Identify which cell holds the provided text, then report its (X, Y) central coordinate. 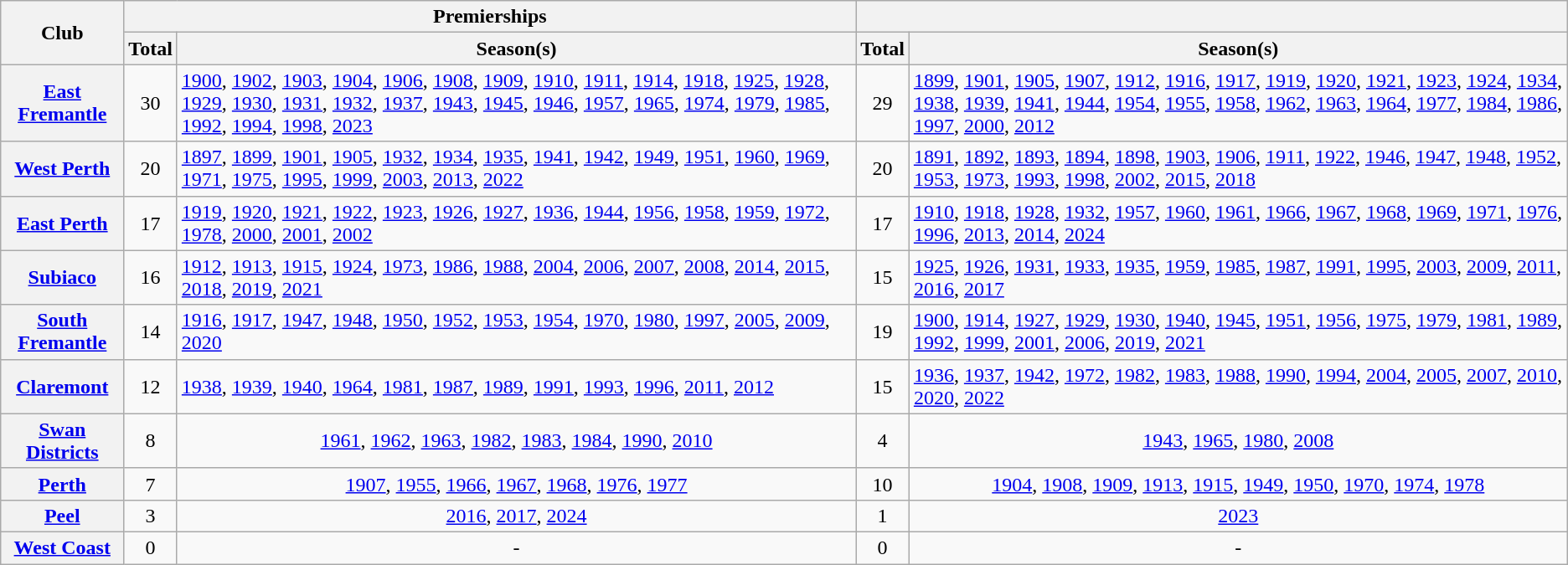
8 (151, 440)
16 (151, 278)
East Perth (62, 223)
3 (151, 516)
1910, 1918, 1928, 1932, 1957, 1960, 1961, 1966, 1967, 1968, 1969, 1971, 1976, 1996, 2013, 2014, 2024 (1238, 223)
19 (883, 331)
Premierships (490, 17)
12 (151, 387)
West Coast (62, 547)
Subiaco (62, 278)
1961, 1962, 1963, 1982, 1983, 1984, 1990, 2010 (516, 440)
1891, 1892, 1893, 1894, 1898, 1903, 1906, 1911, 1922, 1946, 1947, 1948, 1952, 1953, 1973, 1993, 1998, 2002, 2015, 2018 (1238, 169)
1925, 1926, 1931, 1933, 1935, 1959, 1985, 1987, 1991, 1995, 2003, 2009, 2011, 2016, 2017 (1238, 278)
14 (151, 331)
4 (883, 440)
1912, 1913, 1915, 1924, 1973, 1986, 1988, 2004, 2006, 2007, 2008, 2014, 2015, 2018, 2019, 2021 (516, 278)
1943, 1965, 1980, 2008 (1238, 440)
Peel (62, 516)
Swan Districts (62, 440)
29 (883, 103)
7 (151, 484)
30 (151, 103)
1919, 1920, 1921, 1922, 1923, 1926, 1927, 1936, 1944, 1956, 1958, 1959, 1972, 1978, 2000, 2001, 2002 (516, 223)
Club (62, 33)
1907, 1955, 1966, 1967, 1968, 1976, 1977 (516, 484)
Claremont (62, 387)
1904, 1908, 1909, 1913, 1915, 1949, 1950, 1970, 1974, 1978 (1238, 484)
1 (883, 516)
2023 (1238, 516)
1897, 1899, 1901, 1905, 1932, 1934, 1935, 1941, 1942, 1949, 1951, 1960, 1969, 1971, 1975, 1995, 1999, 2003, 2013, 2022 (516, 169)
West Perth (62, 169)
1938, 1939, 1940, 1964, 1981, 1987, 1989, 1991, 1993, 1996, 2011, 2012 (516, 387)
East Fremantle (62, 103)
Perth (62, 484)
1936, 1937, 1942, 1972, 1982, 1983, 1988, 1990, 1994, 2004, 2005, 2007, 2010, 2020, 2022 (1238, 387)
10 (883, 484)
1916, 1917, 1947, 1948, 1950, 1952, 1953, 1954, 1970, 1980, 1997, 2005, 2009, 2020 (516, 331)
South Fremantle (62, 331)
1900, 1914, 1927, 1929, 1930, 1940, 1945, 1951, 1956, 1975, 1979, 1981, 1989, 1992, 1999, 2001, 2006, 2019, 2021 (1238, 331)
2016, 2017, 2024 (516, 516)
